Detect which cell encompasses the target text, then output its [X, Y] center coordinate. 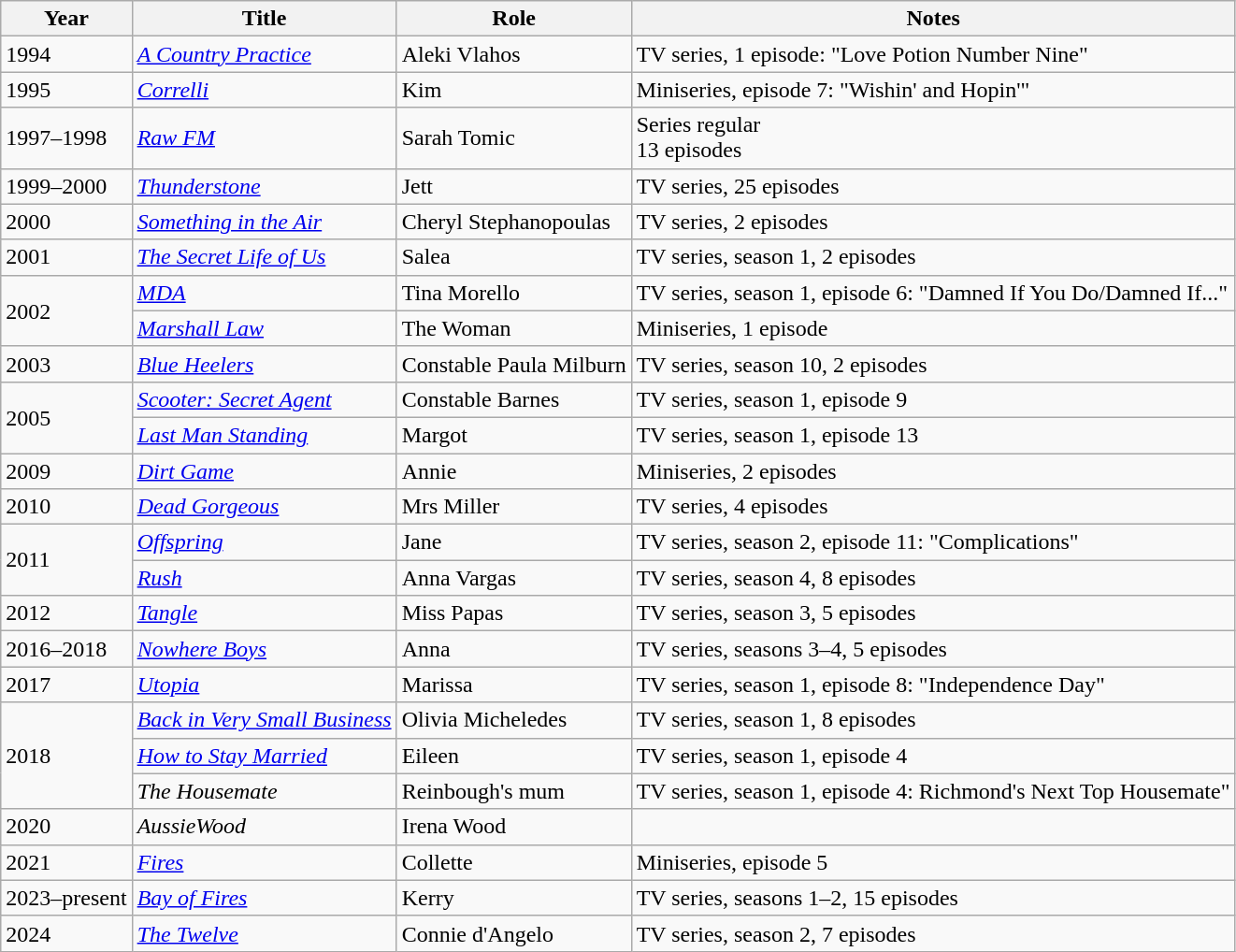
TV series, 4 episodes [933, 507]
Dead Gorgeous [264, 507]
Miniseries, episode 7: "Wishin' and Hopin'" [933, 90]
TV series, season 3, 5 episodes [933, 613]
Kim [514, 90]
Olivia Micheledes [514, 720]
A Country Practice [264, 54]
Title [264, 19]
The Woman [514, 328]
Jett [514, 186]
Role [514, 19]
Kerry [514, 898]
Constable Barnes [514, 399]
TV series, season 1, 8 episodes [933, 720]
Jane [514, 542]
Miniseries, 2 episodes [933, 470]
2017 [66, 685]
Nowhere Boys [264, 649]
2003 [66, 364]
2005 [66, 417]
Dirt Game [264, 470]
The Secret Life of Us [264, 257]
2023–present [66, 898]
1995 [66, 90]
2018 [66, 756]
2021 [66, 862]
Marissa [514, 685]
TV series, 1 episode: "Love Potion Number Nine" [933, 54]
Back in Very Small Business [264, 720]
TV series, 25 episodes [933, 186]
Salea [514, 257]
Cheryl Stephanopoulas [514, 222]
TV series, season 1, episode 9 [933, 399]
Annie [514, 470]
Sarah Tomic [514, 138]
TV series, season 1, 2 episodes [933, 257]
TV series, season 4, 8 episodes [933, 578]
2000 [66, 222]
Anna [514, 649]
2012 [66, 613]
Connie d'Angelo [514, 933]
1999–2000 [66, 186]
Year [66, 19]
TV series, season 1, episode 13 [933, 435]
Raw FM [264, 138]
Thunderstone [264, 186]
2009 [66, 470]
2016–2018 [66, 649]
Notes [933, 19]
Aleki Vlahos [514, 54]
AussieWood [264, 827]
2010 [66, 507]
Miss Papas [514, 613]
TV series, season 1, episode 8: "Independence Day" [933, 685]
Tangle [264, 613]
TV series, seasons 1–2, 15 episodes [933, 898]
The Twelve [264, 933]
2001 [66, 257]
TV series, season 1, episode 4: Richmond's Next Top Housemate" [933, 791]
2011 [66, 560]
How to Stay Married [264, 756]
Blue Heelers [264, 364]
Reinbough's mum [514, 791]
Offspring [264, 542]
TV series, season 2, 7 episodes [933, 933]
TV series, season 1, episode 4 [933, 756]
Constable Paula Milburn [514, 364]
Anna Vargas [514, 578]
2024 [66, 933]
MDA [264, 293]
Marshall Law [264, 328]
Mrs Miller [514, 507]
1994 [66, 54]
Last Man Standing [264, 435]
Utopia [264, 685]
Tina Morello [514, 293]
2002 [66, 310]
Bay of Fires [264, 898]
Something in the Air [264, 222]
1997–1998 [66, 138]
Margot [514, 435]
Miniseries, 1 episode [933, 328]
Fires [264, 862]
Correlli [264, 90]
Rush [264, 578]
TV series, season 2, episode 11: "Complications" [933, 542]
TV series, 2 episodes [933, 222]
2020 [66, 827]
Scooter: Secret Agent [264, 399]
The Housemate [264, 791]
TV series, season 10, 2 episodes [933, 364]
TV series, seasons 3–4, 5 episodes [933, 649]
Collette [514, 862]
TV series, season 1, episode 6: "Damned If You Do/Damned If..." [933, 293]
Eileen [514, 756]
Irena Wood [514, 827]
Miniseries, episode 5 [933, 862]
Series regular13 episodes [933, 138]
